From the cell containing the given text, extract its center point as (x, y) coordinate. 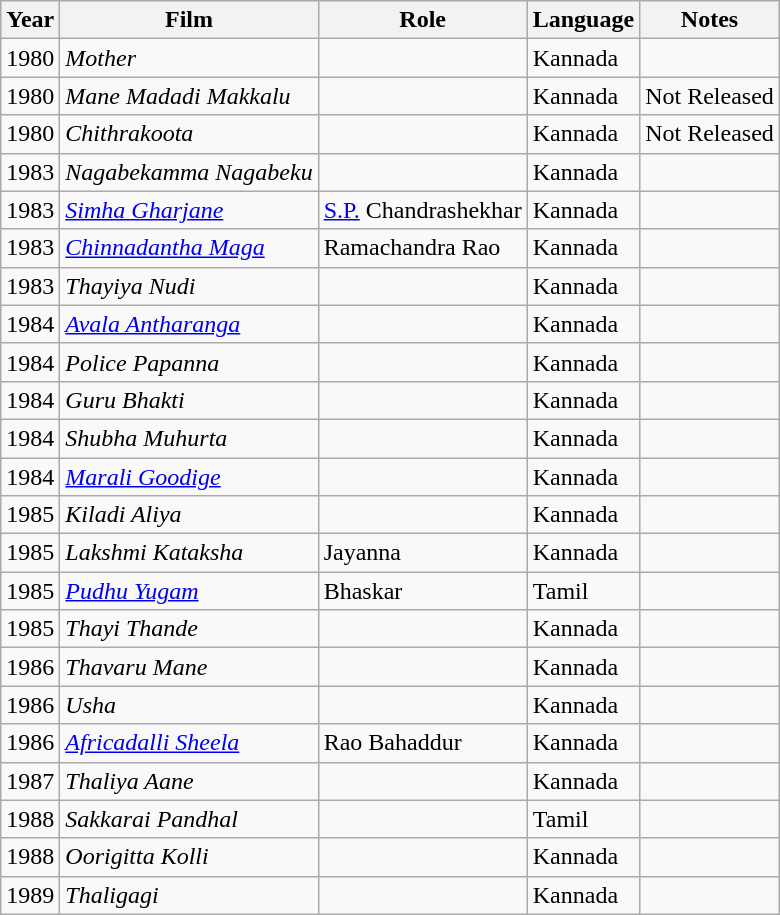
Thayiya Nudi (189, 286)
Thavaru Mane (189, 667)
Africadalli Sheela (189, 743)
Lakshmi Kataksha (189, 553)
1987 (30, 781)
Simha Gharjane (189, 210)
Bhaskar (422, 591)
S.P. Chandrashekhar (422, 210)
Thaligagi (189, 895)
Thayi Thande (189, 629)
Pudhu Yugam (189, 591)
Usha (189, 705)
Guru Bhakti (189, 400)
Rao Bahaddur (422, 743)
Jayanna (422, 553)
Kiladi Aliya (189, 515)
1989 (30, 895)
Nagabekamma Nagabeku (189, 172)
Oorigitta Kolli (189, 857)
Sakkarai Pandhal (189, 819)
Avala Antharanga (189, 324)
Mother (189, 58)
Shubha Muhurta (189, 438)
Notes (710, 20)
Police Papanna (189, 362)
Thaliya Aane (189, 781)
Mane Madadi Makkalu (189, 96)
Marali Goodige (189, 477)
Chinnadantha Maga (189, 248)
Film (189, 20)
Language (583, 20)
Ramachandra Rao (422, 248)
Chithrakoota (189, 134)
Role (422, 20)
Year (30, 20)
